Output the [x, y] coordinate of the center of the cell containing the given text.  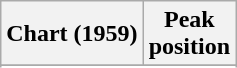
Peak position [189, 34]
Chart (1959) [72, 34]
